Detect which cell encompasses the target text, then output its (X, Y) center coordinate. 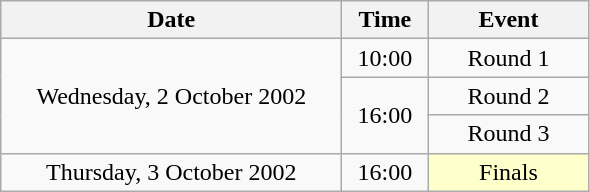
Finals (508, 172)
Event (508, 20)
Round 1 (508, 58)
Time (385, 20)
Round 2 (508, 96)
Wednesday, 2 October 2002 (172, 96)
Round 3 (508, 134)
Thursday, 3 October 2002 (172, 172)
Date (172, 20)
10:00 (385, 58)
